Search for the cell housing the specified text and yield its (X, Y) center coordinate. 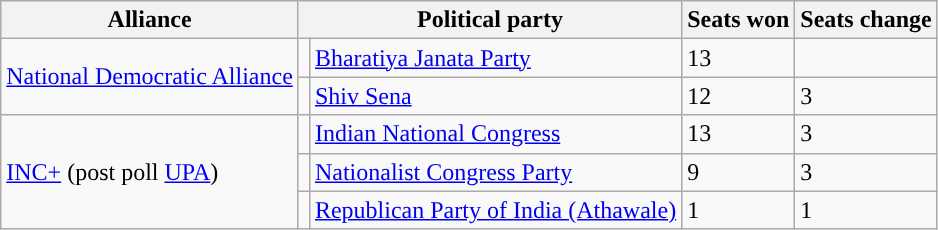
INC+ (post poll UPA) (150, 172)
National Democratic Alliance (150, 77)
Seats won (738, 20)
Bharatiya Janata Party (495, 58)
Indian National Congress (495, 134)
Seats change (866, 20)
9 (738, 172)
Nationalist Congress Party (495, 172)
Shiv Sena (495, 96)
Alliance (150, 20)
12 (738, 96)
Republican Party of India (Athawale) (495, 210)
Political party (490, 20)
